Return (x, y) of the center of cell containing provided text 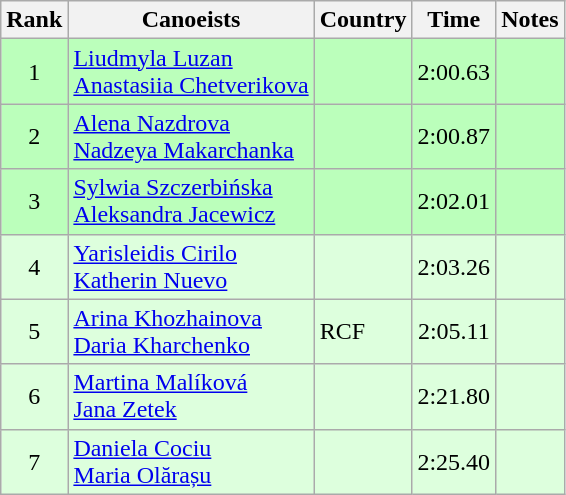
2:25.40 (454, 462)
Martina MalíkováJana Zetek (191, 396)
Canoeists (191, 20)
2:02.01 (454, 202)
2:03.26 (454, 266)
Rank (34, 20)
5 (34, 332)
3 (34, 202)
6 (34, 396)
Arina KhozhainovaDaria Kharchenko (191, 332)
2:00.63 (454, 72)
2 (34, 136)
Liudmyla LuzanAnastasiia Chetverikova (191, 72)
Time (454, 20)
4 (34, 266)
7 (34, 462)
RCF (363, 332)
2:21.80 (454, 396)
Alena NazdrovaNadzeya Makarchanka (191, 136)
Notes (530, 20)
Yarisleidis CiriloKatherin Nuevo (191, 266)
Sylwia SzczerbińskaAleksandra Jacewicz (191, 202)
Country (363, 20)
Daniela CociuMaria Olărașu (191, 462)
1 (34, 72)
2:05.11 (454, 332)
2:00.87 (454, 136)
